Search for the cell housing the specified text and yield its (x, y) center coordinate. 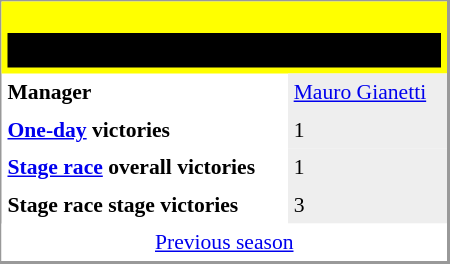
3 (368, 205)
Stage race overall victories (145, 167)
Stage race stage victories (145, 205)
Manager (145, 93)
Previous season (225, 243)
Mauro Gianetti (368, 93)
One-day victories (145, 130)
